Extract the (x, y) coordinate from the center of the cell holding the provided text.  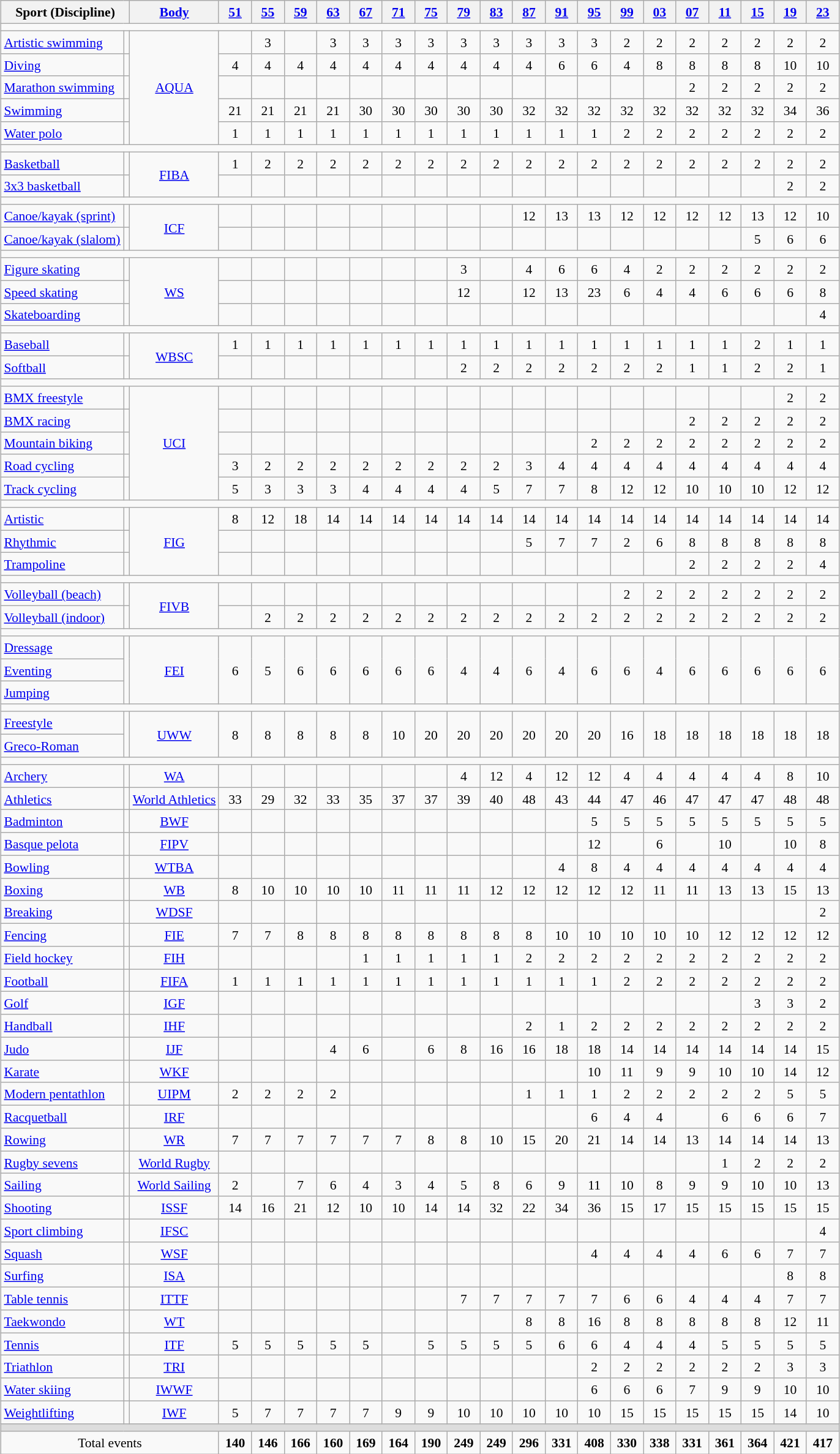
WBSC (174, 356)
ITTF (174, 1298)
Baseball (62, 344)
IJF (174, 1048)
Greco-Roman (62, 746)
330 (627, 1442)
Total events (110, 1442)
IRF (174, 1117)
19 (790, 12)
Shooting (62, 1207)
95 (594, 12)
WKF (174, 1071)
Racquetball (62, 1117)
79 (464, 12)
35 (366, 798)
FIH (174, 957)
91 (562, 12)
AQUA (174, 88)
Bowling (62, 867)
WR (174, 1140)
Rowing (62, 1140)
Swimming (62, 110)
Speed skating (62, 291)
WT (174, 1321)
IHF (174, 1026)
Boxing (62, 889)
Dressage (62, 648)
Marathon swimming (62, 87)
WS (174, 291)
29 (268, 798)
Weightlifting (62, 1412)
Mountain biking (62, 443)
361 (725, 1442)
Judo (62, 1048)
Taekwondo (62, 1321)
71 (398, 12)
UIPM (174, 1093)
Rugby sevens (62, 1162)
BMX racing (62, 420)
World Sailing (174, 1185)
87 (529, 12)
67 (366, 12)
WB (174, 889)
Figure skating (62, 269)
Sailing (62, 1185)
Table tennis (62, 1298)
22 (529, 1207)
IFSC (174, 1231)
83 (496, 12)
WSF (174, 1253)
164 (398, 1442)
364 (758, 1442)
Trampoline (62, 564)
Volleyball (beach) (62, 594)
417 (823, 1442)
UCI (174, 443)
51 (235, 12)
Body (174, 12)
421 (790, 1442)
Skateboarding (62, 315)
WDSF (174, 912)
39 (464, 798)
43 (562, 798)
Basque pelota (62, 844)
Triathlon (62, 1366)
FIVB (174, 605)
IWWF (174, 1390)
ISA (174, 1276)
44 (594, 798)
WTBA (174, 867)
Sport (Discipline) (65, 12)
Rhythmic (62, 541)
Artistic (62, 519)
190 (431, 1442)
169 (366, 1442)
Tennis (62, 1344)
FIG (174, 541)
UWW (174, 734)
166 (300, 1442)
55 (268, 12)
Freestyle (62, 722)
46 (660, 798)
Canoe/kayak (slalom) (62, 239)
59 (300, 12)
Breaking (62, 912)
Road cycling (62, 465)
07 (692, 12)
40 (496, 798)
Badminton (62, 822)
146 (268, 1442)
296 (529, 1442)
BWF (174, 822)
03 (660, 12)
IWF (174, 1412)
Softball (62, 367)
WA (174, 776)
Sport climbing (62, 1231)
160 (333, 1442)
BMX freestyle (62, 398)
Handball (62, 1026)
Basketball (62, 163)
ICF (174, 227)
TRI (174, 1366)
IGF (174, 1003)
75 (431, 12)
FIFA (174, 981)
63 (333, 12)
FIPV (174, 844)
Artistic swimming (62, 42)
Golf (62, 1003)
Diving (62, 65)
Eventing (62, 670)
FIBA (174, 174)
ISSF (174, 1207)
ITF (174, 1344)
World Rugby (174, 1162)
Water skiing (62, 1390)
Jumping (62, 693)
338 (660, 1442)
Volleyball (indoor) (62, 617)
Archery (62, 776)
Track cycling (62, 489)
World Athletics (174, 798)
FIE (174, 934)
99 (627, 12)
Athletics (62, 798)
Water polo (62, 133)
3x3 basketball (62, 186)
Field hockey (62, 957)
Football (62, 981)
408 (594, 1442)
Karate (62, 1071)
Surfing (62, 1276)
Squash (62, 1253)
17 (660, 1207)
Modern pentathlon (62, 1093)
Canoe/kayak (sprint) (62, 215)
Fencing (62, 934)
140 (235, 1442)
FEI (174, 670)
